For the text-containing cell, return its midpoint in (X, Y) coordinate format. 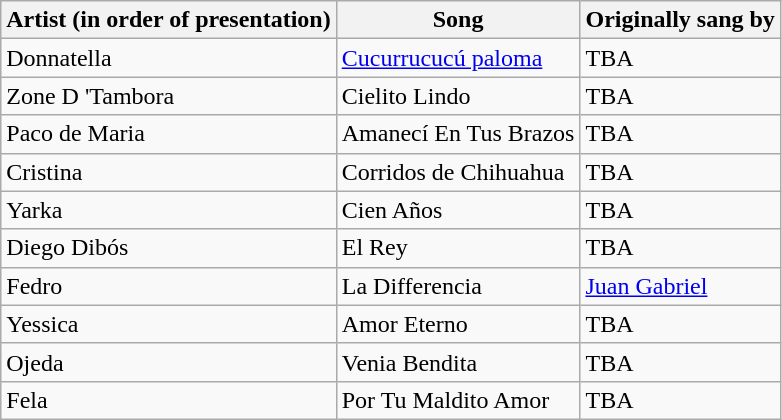
Song (458, 20)
Fela (168, 400)
Cien Años (458, 210)
Artist (in order of presentation) (168, 20)
Corridos de Chihuahua (458, 172)
Donnatella (168, 58)
Ojeda (168, 362)
Fedro (168, 286)
Cielito Lindo (458, 96)
Yessica (168, 324)
Amanecí En Tus Brazos (458, 134)
La Differencia (458, 286)
Amor Eterno (458, 324)
Juan Gabriel (680, 286)
Paco de Maria (168, 134)
El Rey (458, 248)
Zone D 'Tambora (168, 96)
Yarka (168, 210)
Venia Bendita (458, 362)
Diego Dibós (168, 248)
Cucurrucucú paloma (458, 58)
Por Tu Maldito Amor (458, 400)
Cristina (168, 172)
Originally sang by (680, 20)
